Output the [X, Y] coordinate of the center of the cell containing the given text.  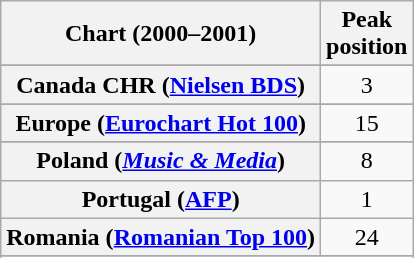
1 [367, 199]
3 [367, 85]
Canada CHR (Nielsen BDS) [161, 85]
Peakposition [367, 34]
Romania (Romanian Top 100) [161, 237]
Chart (2000–2001) [161, 34]
24 [367, 237]
Portugal (AFP) [161, 199]
15 [367, 123]
8 [367, 161]
Poland (Music & Media) [161, 161]
Europe (Eurochart Hot 100) [161, 123]
